Detect which cell encompasses the target text, then output its [X, Y] center coordinate. 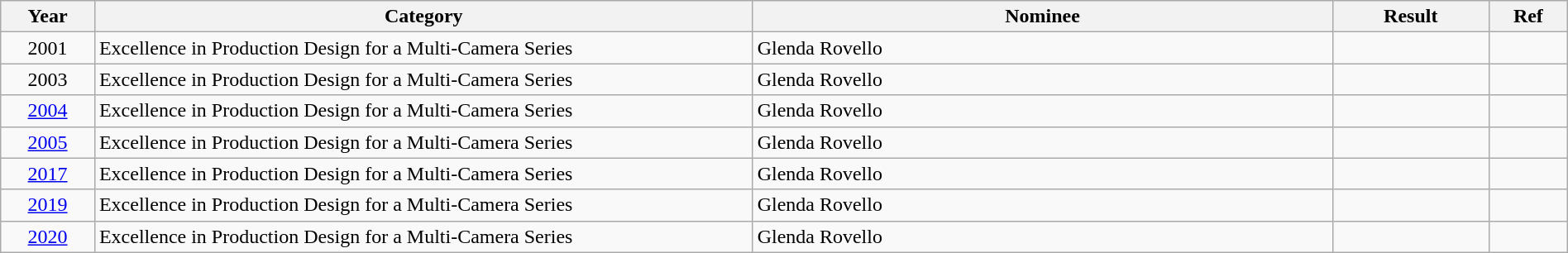
2020 [48, 236]
2004 [48, 111]
2005 [48, 142]
2019 [48, 205]
Result [1411, 17]
2017 [48, 174]
Nominee [1042, 17]
2003 [48, 79]
2001 [48, 48]
Category [423, 17]
Ref [1528, 17]
Year [48, 17]
